Output the [X, Y] coordinate of the center of the cell containing the given text.  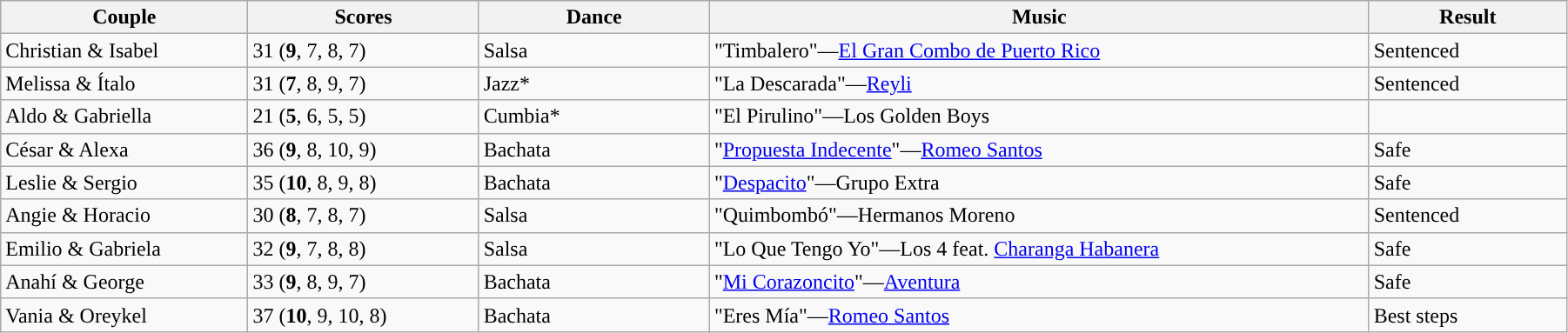
"Eres Mía"—Romeo Santos [1039, 315]
Melissa & Ítalo [124, 83]
"El Pirulino"—Los Golden Boys [1039, 117]
César & Alexa [124, 150]
Cumbia* [593, 117]
"La Descarada"—Reyli [1039, 83]
Vania & Oreykel [124, 315]
"Despacito"—Grupo Extra [1039, 183]
Anahí & George [124, 282]
Best steps [1467, 315]
35 (10, 8, 9, 8) [364, 183]
Result [1467, 17]
Christian & Isabel [124, 50]
Couple [124, 17]
Jazz* [593, 83]
31 (7, 8, 9, 7) [364, 83]
31 (9, 7, 8, 7) [364, 50]
"Propuesta Indecente"—Romeo Santos [1039, 150]
Angie & Horacio [124, 216]
"Mi Corazoncito"—Aventura [1039, 282]
"Lo Que Tengo Yo"—Los 4 feat. Charanga Habanera [1039, 249]
"Timbalero"—El Gran Combo de Puerto Rico [1039, 50]
33 (9, 8, 9, 7) [364, 282]
Scores [364, 17]
Emilio & Gabriela [124, 249]
"Quimbombó"—Hermanos Moreno [1039, 216]
Music [1039, 17]
Dance [593, 17]
36 (9, 8, 10, 9) [364, 150]
32 (9, 7, 8, 8) [364, 249]
Aldo & Gabriella [124, 117]
30 (8, 7, 8, 7) [364, 216]
37 (10, 9, 10, 8) [364, 315]
21 (5, 6, 5, 5) [364, 117]
Leslie & Sergio [124, 183]
